Scan for the cell matching the given text and deliver its (X, Y) coordinate at center. 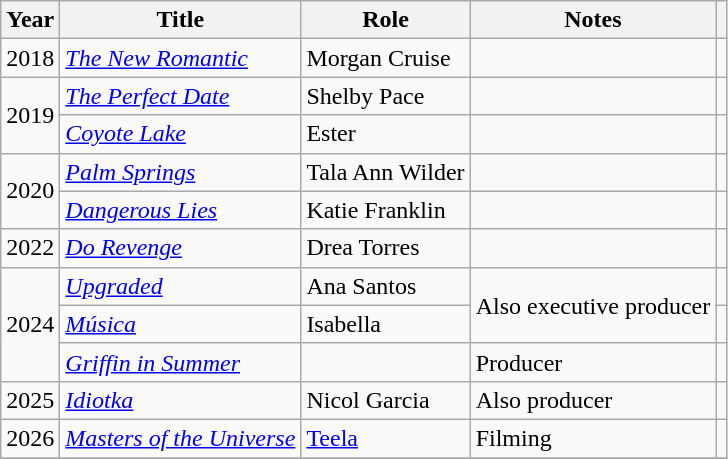
2026 (30, 438)
Also producer (593, 400)
Palm Springs (180, 172)
Producer (593, 362)
Ana Santos (386, 286)
The Perfect Date (180, 96)
Nicol Garcia (386, 400)
Do Revenge (180, 248)
Ester (386, 134)
Griffin in Summer (180, 362)
Shelby Pace (386, 96)
2024 (30, 324)
Drea Torres (386, 248)
2025 (30, 400)
Filming (593, 438)
Katie Franklin (386, 210)
Role (386, 20)
The New Romantic (180, 58)
2020 (30, 191)
2022 (30, 248)
Tala Ann Wilder (386, 172)
Masters of the Universe (180, 438)
Notes (593, 20)
Teela (386, 438)
2019 (30, 115)
Upgraded (180, 286)
Morgan Cruise (386, 58)
Idiotka (180, 400)
Title (180, 20)
Música (180, 324)
Isabella (386, 324)
Dangerous Lies (180, 210)
Also executive producer (593, 305)
2018 (30, 58)
Coyote Lake (180, 134)
Year (30, 20)
